Pinpoint the cell where the given text exists, returning its [x, y] midpoint coordinate. 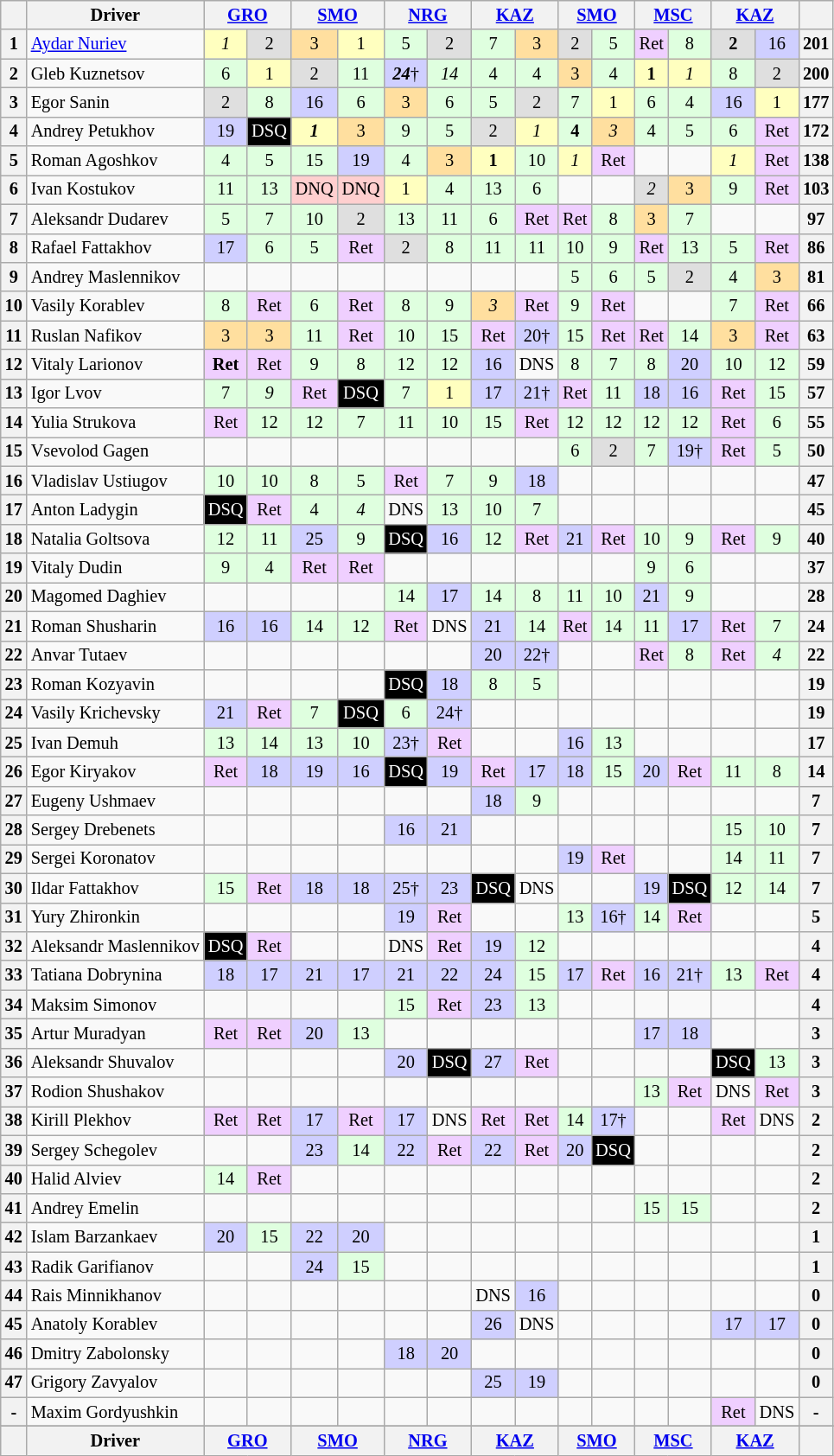
19† [690, 451]
20† [537, 335]
86 [816, 248]
Gleb Kuznetsov [116, 73]
Sergey Schegolev [116, 1150]
Kirill Plekhov [116, 1121]
Roman Kozyavin [116, 684]
Roman Agoshkov [116, 161]
Ildar Fattakhov [116, 888]
31 [14, 917]
97 [816, 219]
Egor Sanin [116, 102]
Sergei Koronatov [116, 859]
Ivan Kostukov [116, 189]
Vitaly Dudin [116, 568]
103 [816, 189]
Rafael Fattakhov [116, 248]
42 [14, 1237]
Vasily Korablev [116, 306]
81 [816, 277]
63 [816, 335]
30 [14, 888]
Vitaly Larionov [116, 364]
Egor Kiryakov [116, 771]
50 [816, 451]
Aleksandr Dudarev [116, 219]
Anvar Tutaev [116, 655]
138 [816, 161]
Rodion Shushakov [116, 1092]
Rais Minnikhanov [116, 1295]
Ruslan Nafikov [116, 335]
Magomed Daghiev [116, 597]
201 [816, 44]
22† [537, 655]
33 [14, 975]
Aleksandr Maslennikov [116, 946]
Natalia Goltsova [116, 539]
59 [816, 364]
Tatiana Dobrynina [116, 975]
Vasily Krichevsky [116, 713]
Dmitry Zabolonsky [116, 1354]
38 [14, 1121]
41 [14, 1208]
Eugeny Ushmaev [116, 801]
Sergey Drebenets [116, 830]
Andrey Maslennikov [116, 277]
Islam Barzankaev [116, 1237]
44 [14, 1295]
35 [14, 1033]
Vladislav Ustiugov [116, 481]
17† [613, 1121]
Aydar Nuriev [116, 44]
Yury Zhironkin [116, 917]
Ivan Demuh [116, 743]
16† [613, 917]
200 [816, 73]
Andrey Petukhov [116, 131]
39 [14, 1150]
Andrey Emelin [116, 1208]
Roman Shusharin [116, 626]
Aleksandr Shuvalov [116, 1063]
23† [405, 743]
Maksim Simonov [116, 1005]
Anatoly Korablev [116, 1325]
Radik Garifianov [116, 1267]
177 [816, 102]
66 [816, 306]
Igor Lvov [116, 393]
Vsevolod Gagen [116, 451]
Yulia Strukova [116, 423]
36 [14, 1063]
Halid Alviev [116, 1179]
34 [14, 1005]
55 [816, 423]
Anton Ladygin [116, 509]
29 [14, 859]
32 [14, 946]
57 [816, 393]
46 [14, 1354]
Grigory Zavyalov [116, 1383]
Artur Muradyan [116, 1033]
172 [816, 131]
Maxim Gordyushkin [116, 1412]
43 [14, 1267]
25† [405, 888]
